Capture the cell that displays the provided text and extract its (X, Y) central coordinate. 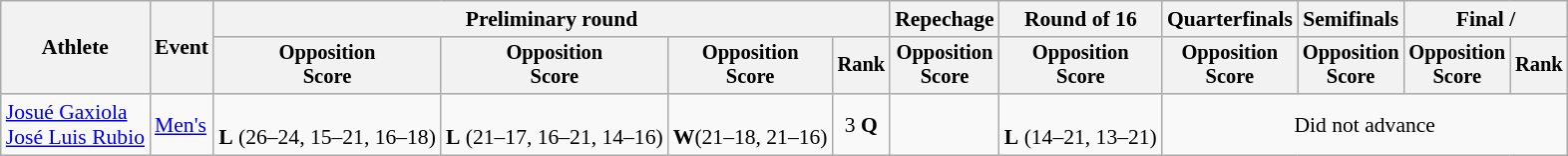
Quarterfinals (1230, 19)
L (21–17, 16–21, 14–16) (555, 124)
Did not advance (1365, 124)
Final / (1485, 19)
L (14–21, 13–21) (1081, 124)
L (26–24, 15–21, 16–18) (327, 124)
Event (182, 48)
Preliminary round (552, 19)
Round of 16 (1081, 19)
W(21–18, 21–16) (750, 124)
3 Q (862, 124)
Semifinals (1351, 19)
Repechage (945, 19)
Men's (182, 124)
Athlete (76, 48)
Josué GaxiolaJosé Luis Rubio (76, 124)
